Search for the cell housing the specified text and yield its [x, y] center coordinate. 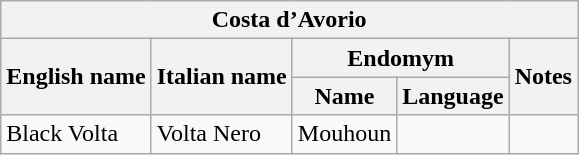
Mouhoun [344, 134]
Language [453, 96]
Endomym [400, 58]
Costa d’Avorio [290, 20]
Name [344, 96]
Black Volta [76, 134]
Notes [543, 77]
English name [76, 77]
Italian name [222, 77]
Volta Nero [222, 134]
